From the cell containing the given text, extract its center point as (X, Y) coordinate. 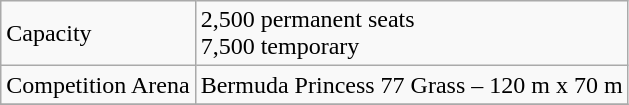
2,500 permanent seats 7,500 temporary (412, 34)
Competition Arena (98, 85)
Bermuda Princess 77 Grass – 120 m x 70 m (412, 85)
Capacity (98, 34)
